From the cell containing the given text, extract its center point as (X, Y) coordinate. 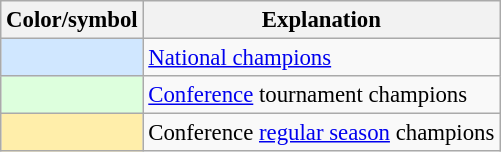
Conference regular season champions (322, 133)
Color/symbol (72, 20)
National champions (322, 58)
Explanation (322, 20)
Conference tournament champions (322, 95)
